Determine the [x, y] coordinate at the center of the cell enclosing the given text.  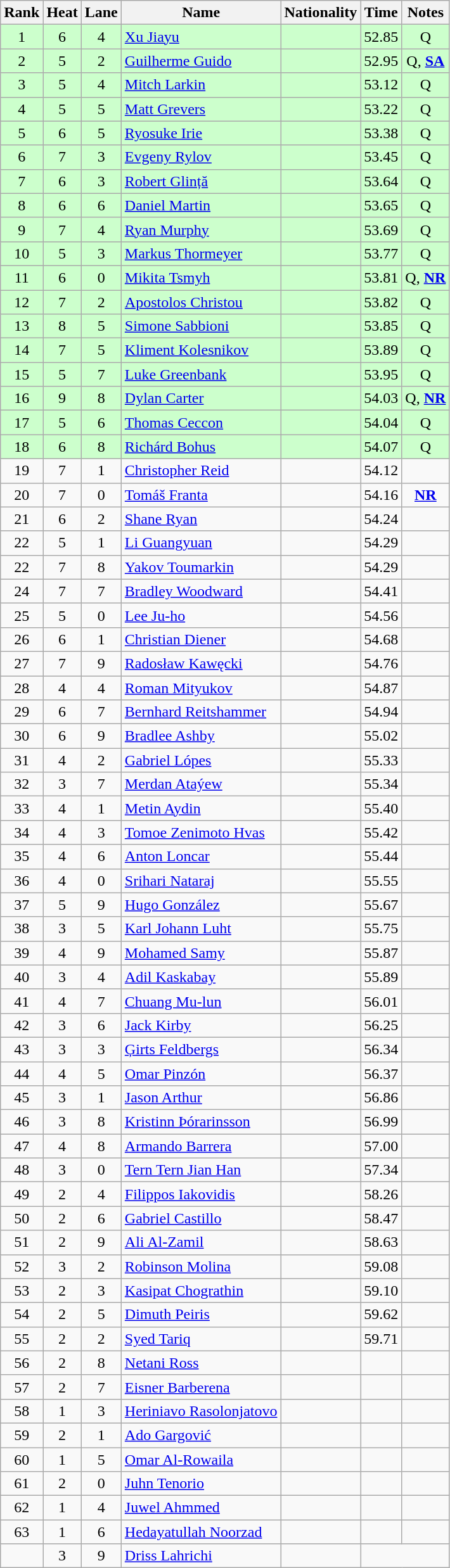
21 [22, 519]
Ado Gargović [201, 1435]
Merdan Ataýew [201, 784]
Mikita Tsmyh [201, 277]
Kliment Kolesnikov [201, 350]
50 [22, 1218]
NR [426, 495]
19 [22, 471]
54.24 [382, 519]
53.64 [382, 181]
Christian Diener [201, 639]
39 [22, 953]
Chuang Mu-lun [201, 1001]
53.69 [382, 229]
59 [22, 1435]
14 [22, 350]
Li Guangyuan [201, 543]
55.02 [382, 736]
15 [22, 374]
Luke Greenbank [201, 374]
52.85 [382, 37]
35 [22, 857]
55.55 [382, 881]
11 [22, 277]
Q, SA [426, 61]
Srihari Nataraj [201, 881]
57.34 [382, 1170]
24 [22, 591]
55.89 [382, 977]
54.41 [382, 591]
10 [22, 253]
26 [22, 639]
Bradley Woodward [201, 591]
Matt Grevers [201, 109]
53.12 [382, 85]
Bernhard Reitshammer [201, 712]
Rank [22, 13]
46 [22, 1122]
55.87 [382, 953]
59.71 [382, 1339]
54 [22, 1315]
13 [22, 326]
52.95 [382, 61]
54.03 [382, 398]
Xu Jiayu [201, 37]
43 [22, 1049]
Guilherme Guido [201, 61]
Ģirts Feldbergs [201, 1049]
Adil Kaskabay [201, 977]
Ryan Murphy [201, 229]
Driss Lahrichi [201, 1556]
52 [22, 1266]
Gabriel Lópes [201, 760]
12 [22, 302]
Tomáš Franta [201, 495]
Hedayatullah Noorzad [201, 1532]
18 [22, 447]
Jason Arthur [201, 1098]
Richárd Bohus [201, 447]
51 [22, 1242]
54.04 [382, 423]
56.01 [382, 1001]
48 [22, 1170]
Mitch Larkin [201, 85]
Omar Pinzón [201, 1074]
55.42 [382, 832]
Filippos Iakovidis [201, 1194]
53.81 [382, 277]
Ryosuke Irie [201, 133]
Markus Thormeyer [201, 253]
38 [22, 929]
53.45 [382, 157]
49 [22, 1194]
Anton Loncar [201, 857]
56.86 [382, 1098]
Karl Johann Luht [201, 929]
58.47 [382, 1218]
Eisner Barberena [201, 1387]
Heriniavo Rasolonjatovo [201, 1411]
53.38 [382, 133]
53.95 [382, 374]
54.76 [382, 663]
55.44 [382, 857]
Jack Kirby [201, 1025]
47 [22, 1146]
Lee Ju-ho [201, 615]
61 [22, 1484]
37 [22, 905]
41 [22, 1001]
55.40 [382, 808]
Time [382, 13]
Christopher Reid [201, 471]
Bradlee Ashby [201, 736]
54.56 [382, 615]
59.08 [382, 1266]
54.07 [382, 447]
16 [22, 398]
Tern Tern Jian Han [201, 1170]
25 [22, 615]
57.00 [382, 1146]
Name [201, 13]
32 [22, 784]
Lane [101, 13]
53.82 [382, 302]
Juwel Ahmmed [201, 1508]
Radosław Kawęcki [201, 663]
58.63 [382, 1242]
Dimuth Peiris [201, 1315]
56 [22, 1363]
27 [22, 663]
42 [22, 1025]
63 [22, 1532]
34 [22, 832]
29 [22, 712]
Gabriel Castillo [201, 1218]
40 [22, 977]
45 [22, 1098]
54.16 [382, 495]
Armando Barrera [201, 1146]
Tomoe Zenimoto Hvas [201, 832]
Simone Sabbioni [201, 326]
62 [22, 1508]
Yakov Toumarkin [201, 567]
Daniel Martin [201, 205]
54.68 [382, 639]
53.85 [382, 326]
33 [22, 808]
58 [22, 1411]
54.12 [382, 471]
Netani Ross [201, 1363]
Mohamed Samy [201, 953]
56.34 [382, 1049]
Roman Mityukov [201, 687]
55.33 [382, 760]
Apostolos Christou [201, 302]
Evgeny Rylov [201, 157]
Kristinn Þórarinsson [201, 1122]
Nationality [321, 13]
17 [22, 423]
55.75 [382, 929]
Omar Al-Rowaila [201, 1459]
56.25 [382, 1025]
Metin Aydin [201, 808]
28 [22, 687]
58.26 [382, 1194]
Notes [426, 13]
Dylan Carter [201, 398]
55.67 [382, 905]
36 [22, 881]
55.34 [382, 784]
Kasipat Chograthin [201, 1291]
53.22 [382, 109]
56.99 [382, 1122]
53.89 [382, 350]
30 [22, 736]
31 [22, 760]
56.37 [382, 1074]
54.94 [382, 712]
53.77 [382, 253]
54.87 [382, 687]
53 [22, 1291]
Ali Al-Zamil [201, 1242]
60 [22, 1459]
20 [22, 495]
57 [22, 1387]
Hugo González [201, 905]
Robert Glință [201, 181]
Thomas Ceccon [201, 423]
Robinson Molina [201, 1266]
Shane Ryan [201, 519]
59.62 [382, 1315]
55 [22, 1339]
Juhn Tenorio [201, 1484]
53.65 [382, 205]
59.10 [382, 1291]
Syed Tariq [201, 1339]
Heat [62, 13]
44 [22, 1074]
